Detect which cell encompasses the target text, then output its [X, Y] center coordinate. 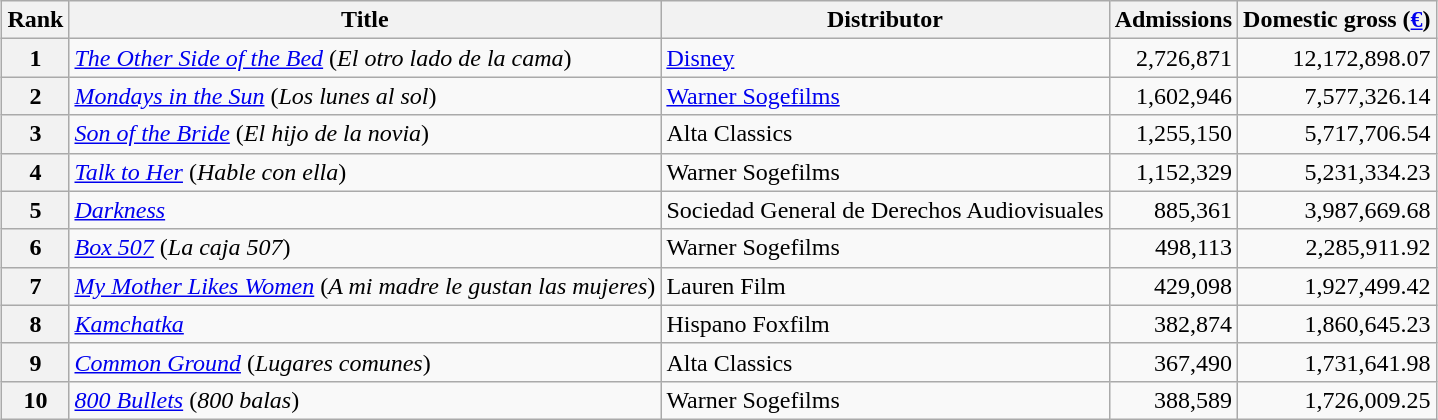
Sociedad General de Derechos Audiovisuales [885, 210]
1 [36, 58]
Darkness [365, 210]
800 Bullets (800 balas) [365, 400]
Admissions [1173, 20]
7,577,326.14 [1338, 96]
Kamchatka [365, 324]
Rank [36, 20]
5 [36, 210]
1,927,499.42 [1338, 286]
Title [365, 20]
498,113 [1173, 248]
6 [36, 248]
8 [36, 324]
1,731,641.98 [1338, 362]
The Other Side of the Bed (El otro lado de la cama) [365, 58]
2 [36, 96]
1,255,150 [1173, 134]
Lauren Film [885, 286]
9 [36, 362]
Distributor [885, 20]
367,490 [1173, 362]
7 [36, 286]
3,987,669.68 [1338, 210]
My Mother Likes Women (A mi madre le gustan las mujeres) [365, 286]
5,231,334.23 [1338, 172]
Hispano Foxfilm [885, 324]
12,172,898.07 [1338, 58]
2,726,871 [1173, 58]
2,285,911.92 [1338, 248]
Son of the Bride (El hijo de la novia) [365, 134]
10 [36, 400]
Mondays in the Sun (Los lunes al sol) [365, 96]
3 [36, 134]
4 [36, 172]
885,361 [1173, 210]
Talk to Her (Hable con ella) [365, 172]
1,152,329 [1173, 172]
1,860,645.23 [1338, 324]
Domestic gross (€) [1338, 20]
5,717,706.54 [1338, 134]
382,874 [1173, 324]
Common Ground (Lugares comunes) [365, 362]
Box 507 (La caja 507) [365, 248]
429,098 [1173, 286]
1,602,946 [1173, 96]
1,726,009.25 [1338, 400]
Disney [885, 58]
388,589 [1173, 400]
